Identify which cell holds the provided text, then report its (x, y) central coordinate. 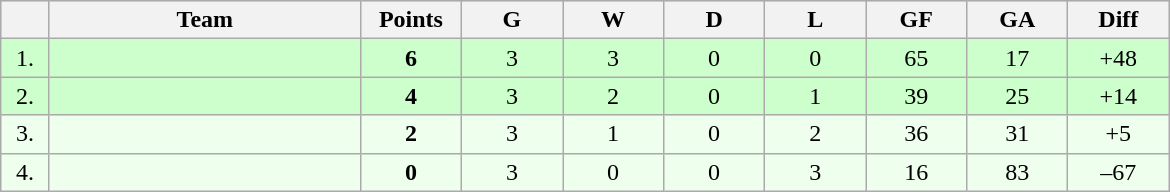
3. (26, 134)
4 (410, 96)
L (816, 20)
2. (26, 96)
31 (1018, 134)
GF (916, 20)
Team (204, 20)
6 (410, 58)
Points (410, 20)
D (714, 20)
+14 (1118, 96)
Diff (1118, 20)
36 (916, 134)
16 (916, 172)
83 (1018, 172)
1. (26, 58)
4. (26, 172)
G (512, 20)
–67 (1118, 172)
GA (1018, 20)
65 (916, 58)
39 (916, 96)
W (612, 20)
17 (1018, 58)
25 (1018, 96)
+48 (1118, 58)
+5 (1118, 134)
